Capture the cell that displays the provided text and extract its [X, Y] central coordinate. 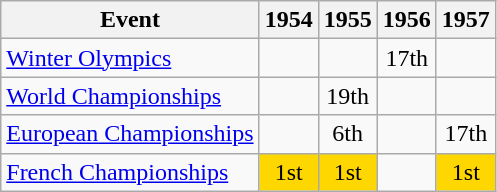
1955 [348, 20]
World Championships [130, 96]
1957 [466, 20]
Winter Olympics [130, 58]
French Championships [130, 172]
1954 [288, 20]
European Championships [130, 134]
19th [348, 96]
1956 [406, 20]
Event [130, 20]
6th [348, 134]
